Pinpoint the cell where the given text exists, returning its [x, y] midpoint coordinate. 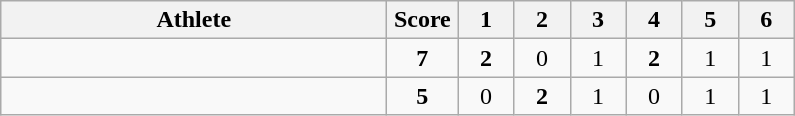
3 [598, 20]
Score [422, 20]
6 [766, 20]
Athlete [194, 20]
4 [654, 20]
7 [422, 58]
